Determine the (x, y) coordinate at the center of the cell enclosing the given text.  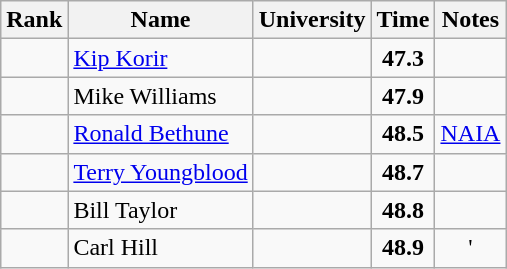
Kip Korir (160, 58)
48.9 (403, 248)
Terry Youngblood (160, 172)
48.8 (403, 210)
NAIA (470, 134)
Ronald Bethune (160, 134)
' (470, 248)
Rank (34, 20)
48.7 (403, 172)
Name (160, 20)
47.9 (403, 96)
University (312, 20)
Mike Williams (160, 96)
48.5 (403, 134)
Notes (470, 20)
47.3 (403, 58)
Time (403, 20)
Bill Taylor (160, 210)
Carl Hill (160, 248)
